Locate the cell with the specified text and output its (X, Y) center coordinate. 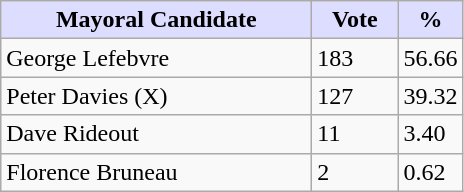
0.62 (430, 172)
11 (355, 134)
George Lefebvre (156, 58)
Peter Davies (X) (156, 96)
183 (355, 58)
% (430, 20)
2 (355, 172)
Florence Bruneau (156, 172)
56.66 (430, 58)
Dave Rideout (156, 134)
Mayoral Candidate (156, 20)
3.40 (430, 134)
39.32 (430, 96)
127 (355, 96)
Vote (355, 20)
